Output the (X, Y) coordinate of the center of the cell containing the given text.  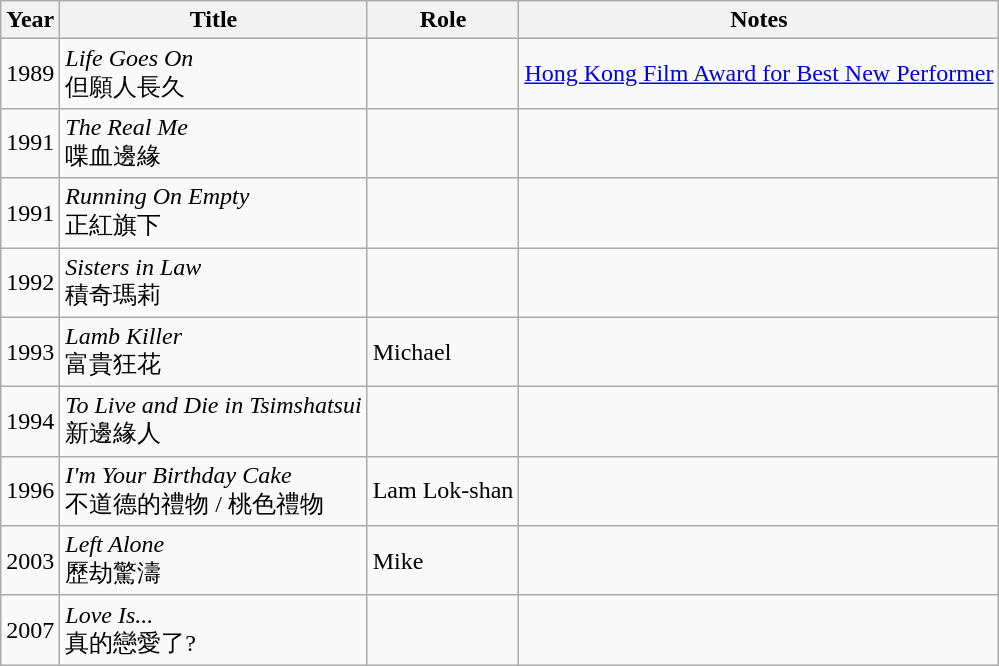
Year (30, 20)
Lamb Killer富貴狂花 (214, 352)
Life Goes On但願人長久 (214, 74)
Hong Kong Film Award for Best New Performer (759, 74)
1992 (30, 283)
Love Is...真的戀愛了? (214, 630)
Role (443, 20)
Title (214, 20)
Left Alone歷劫驚濤 (214, 561)
To Live and Die in Tsimshatsui新邊緣人 (214, 422)
1993 (30, 352)
Lam Lok-shan (443, 491)
1996 (30, 491)
I'm Your Birthday Cake不道德的禮物 / 桃色禮物 (214, 491)
1989 (30, 74)
The Real Me喋血邊緣 (214, 143)
Sisters in Law積奇瑪莉 (214, 283)
2003 (30, 561)
Running On Empty正紅旗下 (214, 213)
1994 (30, 422)
2007 (30, 630)
Michael (443, 352)
Notes (759, 20)
Mike (443, 561)
